Locate the cell with the specified text and output its [X, Y] center coordinate. 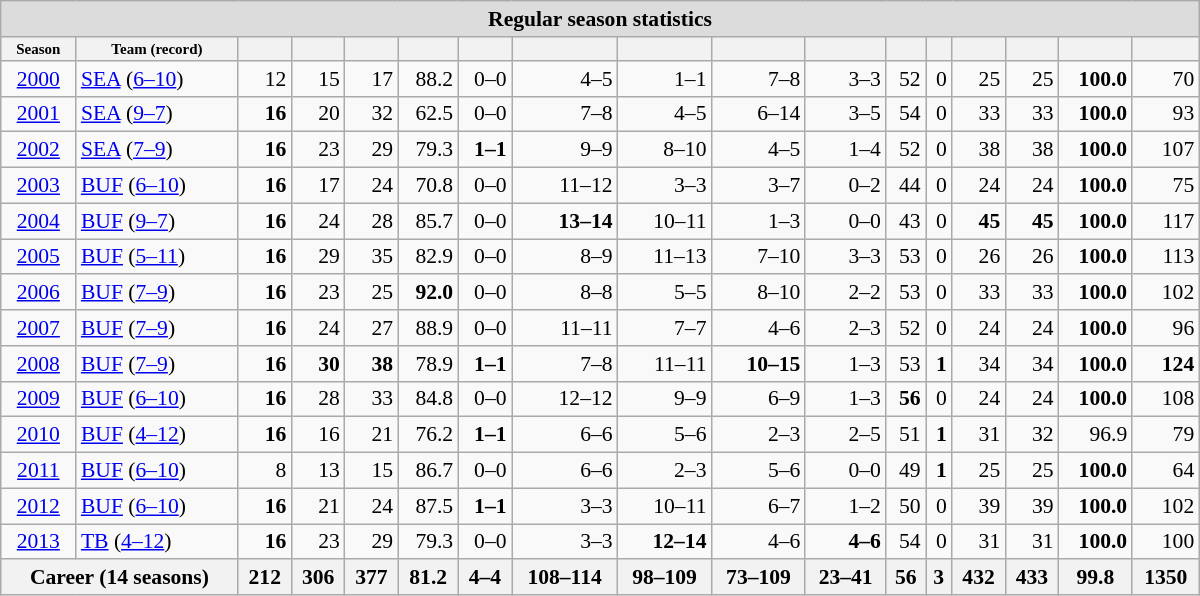
2002 [38, 150]
62.5 [428, 114]
30 [318, 363]
12–12 [565, 399]
TB (4–12) [157, 542]
13 [318, 470]
108–114 [565, 577]
2006 [38, 292]
88.2 [428, 78]
11–13 [665, 256]
92.0 [428, 292]
108 [1166, 399]
96.9 [1096, 435]
212 [264, 577]
BUF (4–12) [157, 435]
2008 [38, 363]
377 [372, 577]
81.2 [428, 577]
87.5 [428, 506]
3–5 [845, 114]
Career (14 seasons) [120, 577]
107 [1166, 150]
SEA (9–7) [157, 114]
SEA (6–10) [157, 78]
4–4 [484, 577]
2013 [38, 542]
8 [264, 470]
432 [978, 577]
117 [1166, 221]
0–2 [845, 185]
98–109 [665, 577]
6–7 [759, 506]
99.8 [1096, 577]
13–14 [565, 221]
2007 [38, 328]
70.8 [428, 185]
124 [1166, 363]
78.9 [428, 363]
2–2 [845, 292]
88.9 [428, 328]
2000 [38, 78]
Season [38, 48]
85.7 [428, 221]
76.2 [428, 435]
SEA (7–9) [157, 150]
113 [1166, 256]
70 [1166, 78]
2005 [38, 256]
49 [906, 470]
44 [906, 185]
2010 [38, 435]
1350 [1166, 577]
86.7 [428, 470]
8–9 [565, 256]
100 [1166, 542]
2003 [38, 185]
5–5 [665, 292]
Team (record) [157, 48]
35 [372, 256]
27 [372, 328]
79 [1166, 435]
82.9 [428, 256]
12 [264, 78]
11–12 [565, 185]
75 [1166, 185]
2001 [38, 114]
73–109 [759, 577]
2009 [38, 399]
306 [318, 577]
12–14 [665, 542]
BUF (9–7) [157, 221]
20 [318, 114]
43 [906, 221]
2004 [38, 221]
Regular season statistics [600, 19]
23–41 [845, 577]
93 [1166, 114]
1–2 [845, 506]
1–4 [845, 150]
6–14 [759, 114]
64 [1166, 470]
3 [939, 577]
50 [906, 506]
96 [1166, 328]
BUF (5–11) [157, 256]
51 [906, 435]
10–15 [759, 363]
2–5 [845, 435]
8–8 [565, 292]
433 [1032, 577]
84.8 [428, 399]
6–9 [759, 399]
7–7 [665, 328]
3–7 [759, 185]
7–10 [759, 256]
2012 [38, 506]
2011 [38, 470]
